Identify which cell holds the provided text, then report its (X, Y) central coordinate. 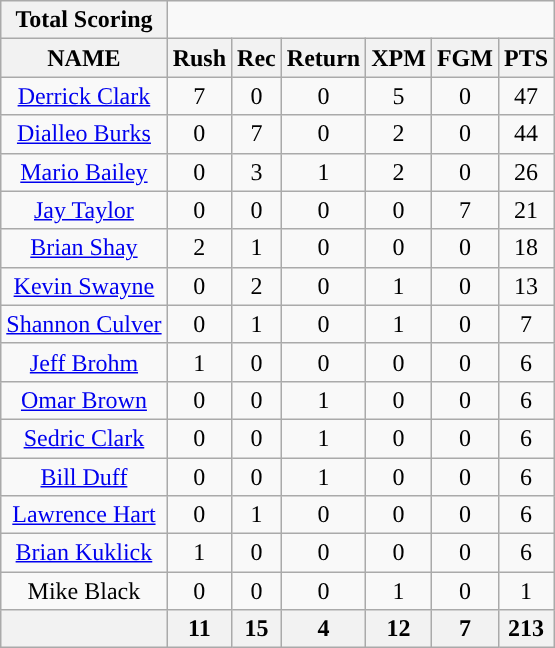
Return (323, 58)
26 (526, 172)
Mike Black (84, 591)
5 (399, 96)
Rush (199, 58)
3 (257, 172)
Shannon Culver (84, 324)
XPM (399, 58)
18 (526, 248)
Derrick Clark (84, 96)
21 (526, 210)
Mario Bailey (84, 172)
Brian Shay (84, 248)
Omar Brown (84, 400)
Rec (257, 58)
213 (526, 629)
Dialleo Burks (84, 134)
FGM (464, 58)
12 (399, 629)
Jeff Brohm (84, 362)
Total Scoring (84, 20)
11 (199, 629)
4 (323, 629)
Sedric Clark (84, 438)
47 (526, 96)
Lawrence Hart (84, 515)
Bill Duff (84, 477)
Kevin Swayne (84, 286)
PTS (526, 58)
Jay Taylor (84, 210)
13 (526, 286)
44 (526, 134)
15 (257, 629)
NAME (84, 58)
Brian Kuklick (84, 553)
